Scan for the cell matching the given text and deliver its [X, Y] coordinate at center. 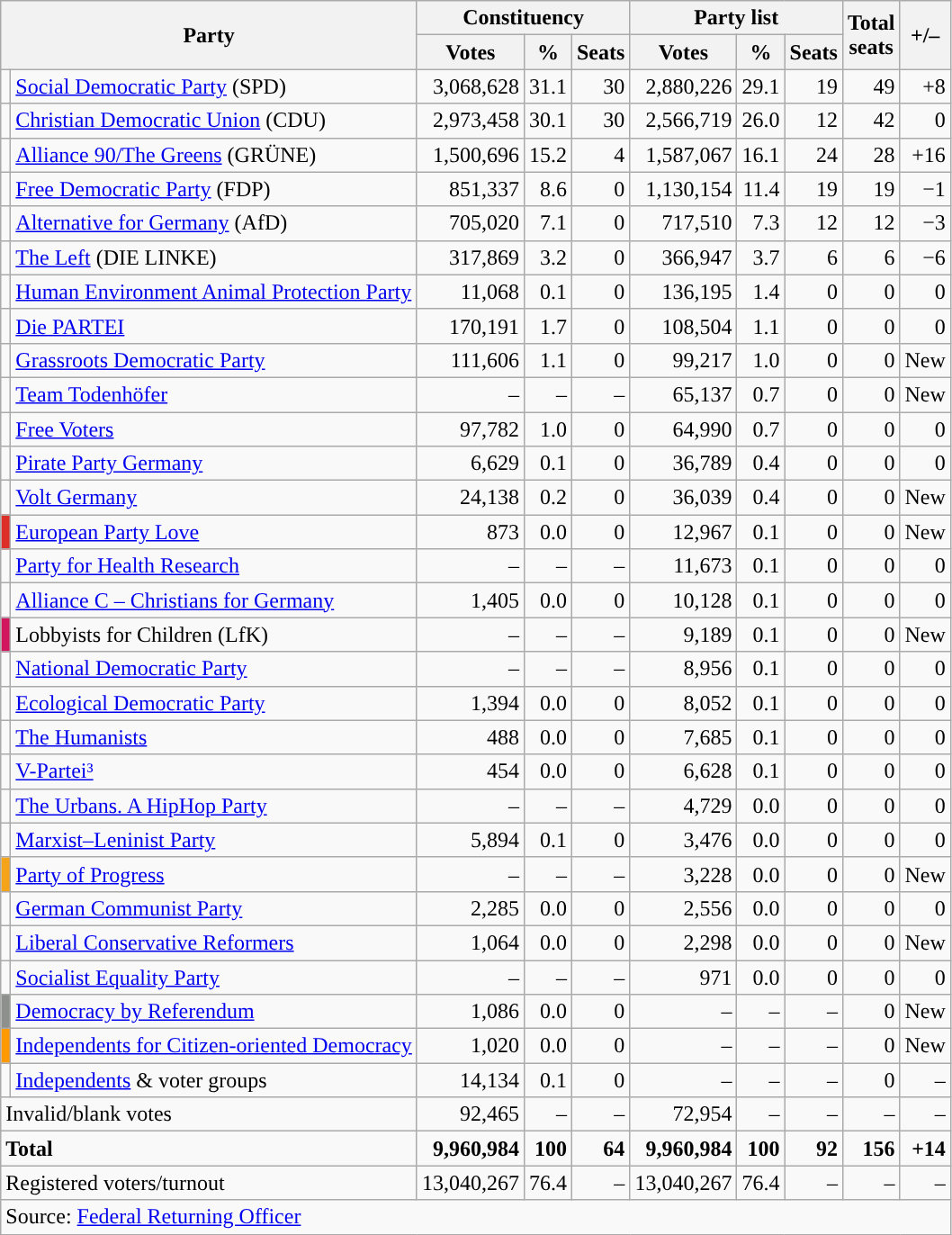
108,504 [684, 326]
4 [600, 155]
49 [871, 86]
705,020 [470, 223]
Die PARTEI [214, 326]
42 [871, 121]
Independents & voter groups [214, 1080]
92,465 [470, 1114]
97,782 [470, 429]
Party for Health Research [214, 566]
488 [470, 737]
11,068 [470, 292]
Free Democratic Party (FDP) [214, 189]
+8 [925, 86]
15.2 [547, 155]
Constituency [524, 18]
11,673 [684, 566]
6,628 [684, 771]
65,137 [684, 394]
Social Democratic Party (SPD) [214, 86]
3.7 [761, 257]
10,128 [684, 600]
7.3 [761, 223]
1,086 [470, 1012]
+14 [925, 1149]
0.2 [547, 498]
1,020 [470, 1046]
+/– [925, 35]
2,298 [684, 942]
Christian Democratic Union (CDU) [214, 121]
Totalseats [871, 35]
German Communist Party [214, 908]
Free Voters [214, 429]
454 [470, 771]
3,228 [684, 874]
1,394 [470, 703]
36,789 [684, 464]
V-Partei³ [214, 771]
36,039 [684, 498]
Lobbyists for Children (LfK) [214, 635]
European Party Love [214, 532]
Pirate Party Germany [214, 464]
2,880,226 [684, 86]
64 [600, 1149]
16.1 [761, 155]
2,285 [470, 908]
1,500,696 [470, 155]
Party of Progress [214, 874]
1,405 [470, 600]
14,134 [470, 1080]
1,130,154 [684, 189]
24 [813, 155]
29.1 [761, 86]
Human Environment Animal Protection Party [214, 292]
Alliance 90/The Greens (GRÜNE) [214, 155]
Party list [736, 18]
12,967 [684, 532]
The Humanists [214, 737]
Source: Federal Returning Officer [476, 1217]
1.7 [547, 326]
136,195 [684, 292]
99,217 [684, 360]
2,566,719 [684, 121]
3,476 [684, 840]
Grassroots Democratic Party [214, 360]
National Democratic Party [214, 669]
The Urbans. A HipHop Party [214, 806]
1.4 [761, 292]
851,337 [470, 189]
1,587,067 [684, 155]
873 [470, 532]
92 [813, 1149]
8,052 [684, 703]
−3 [925, 223]
Alternative for Germany (AfD) [214, 223]
−6 [925, 257]
64,990 [684, 429]
9,189 [684, 635]
−1 [925, 189]
Invalid/blank votes [209, 1114]
8.6 [547, 189]
Marxist–Leninist Party [214, 840]
317,869 [470, 257]
Alliance C – Christians for Germany [214, 600]
111,606 [470, 360]
Registered voters/turnout [209, 1183]
3,068,628 [470, 86]
30.1 [547, 121]
Team Todenhöfer [214, 394]
2,973,458 [470, 121]
11.4 [761, 189]
156 [871, 1149]
3.2 [547, 257]
1,064 [470, 942]
Independents for Citizen-oriented Democracy [214, 1046]
Party [209, 35]
366,947 [684, 257]
+16 [925, 155]
7.1 [547, 223]
2,556 [684, 908]
28 [871, 155]
4,729 [684, 806]
26.0 [761, 121]
Socialist Equality Party [214, 977]
Democracy by Referendum [214, 1012]
31.1 [547, 86]
Liberal Conservative Reformers [214, 942]
6,629 [470, 464]
Volt Germany [214, 498]
170,191 [470, 326]
Ecological Democratic Party [214, 703]
5,894 [470, 840]
The Left (DIE LINKE) [214, 257]
8,956 [684, 669]
971 [684, 977]
717,510 [684, 223]
72,954 [684, 1114]
7,685 [684, 737]
24,138 [470, 498]
Total [209, 1149]
